Detect which cell encompasses the target text, then output its (X, Y) center coordinate. 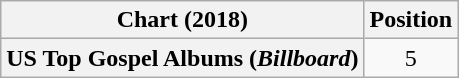
Chart (2018) (182, 20)
Position (411, 20)
US Top Gospel Albums (Billboard) (182, 58)
5 (411, 58)
